Locate the cell with the specified text and output its (X, Y) center coordinate. 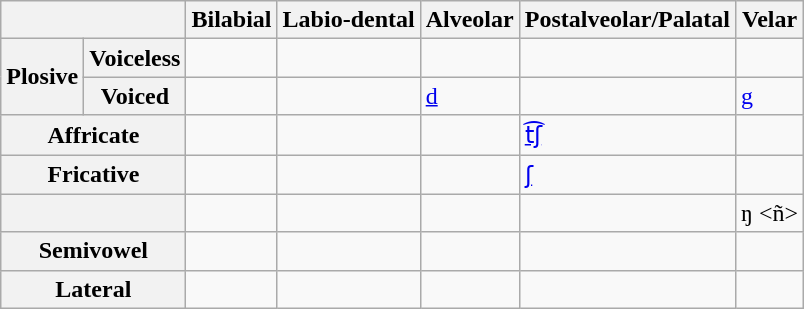
t͡ʃ (627, 135)
Lateral (94, 289)
Alveolar (470, 20)
Voiceless (135, 58)
ʃ (627, 174)
Affricate (94, 135)
Voiced (135, 96)
Bilabial (232, 20)
d (470, 96)
Labio-dental (348, 20)
ŋ <ñ> (770, 213)
Fricative (94, 174)
Semivowel (94, 251)
Postalveolar/Palatal (627, 20)
Velar (770, 20)
Plosive (42, 77)
g (770, 96)
